Detect which cell encompasses the target text, then output its (X, Y) center coordinate. 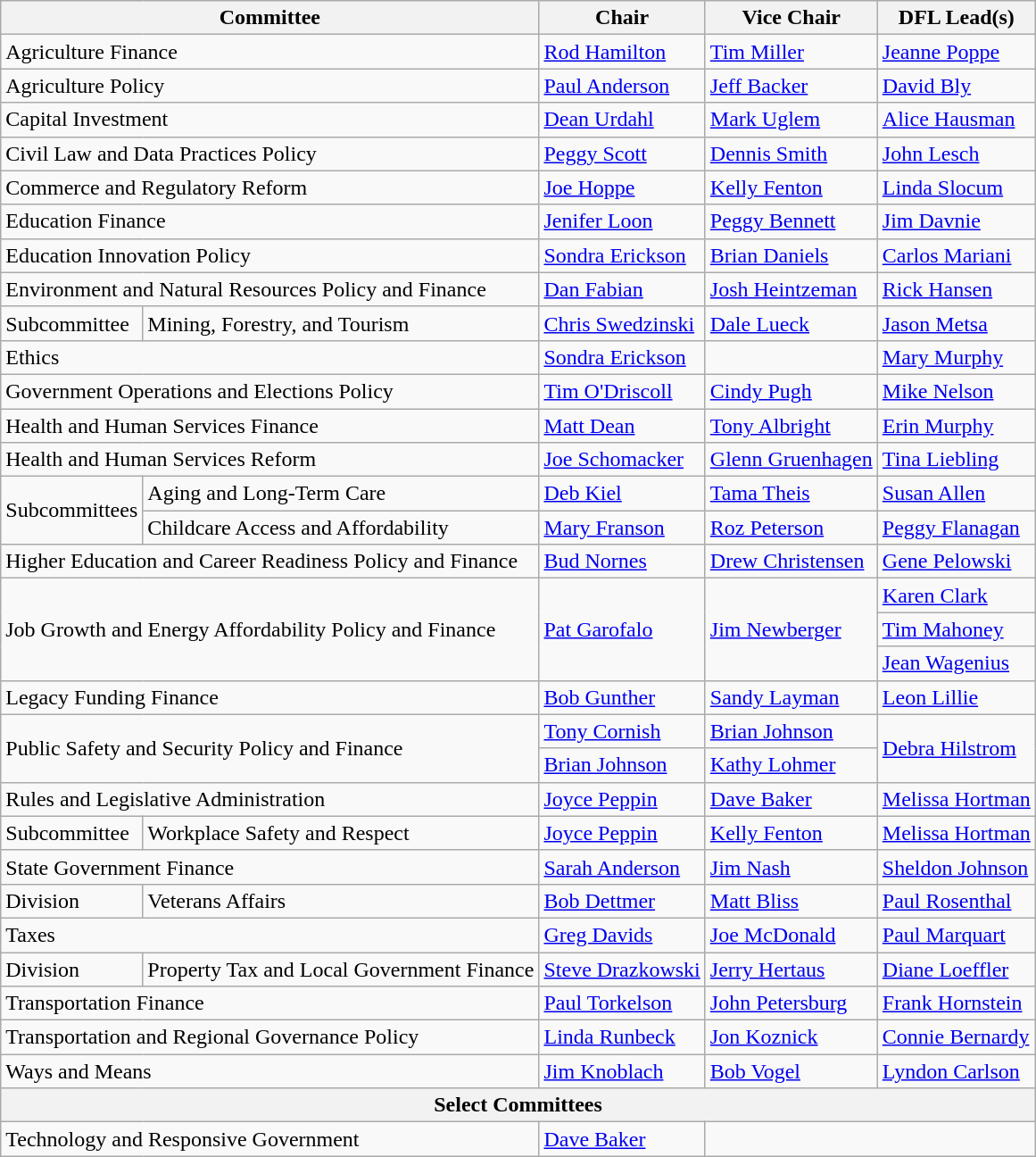
Paul Anderson (622, 86)
Veterans Affairs (341, 901)
Jason Metsa (957, 323)
Ways and Means (269, 1071)
Carlos Mariani (957, 255)
Jim Nash (791, 867)
Jim Knoblach (622, 1071)
Peggy Scott (622, 154)
Commerce and Regulatory Reform (269, 187)
Peggy Bennett (791, 221)
Transportation and Regional Governance Policy (269, 1037)
Tim O'Driscoll (622, 391)
Transportation Finance (269, 1003)
Pat Garofalo (622, 629)
Environment and Natural Resources Policy and Finance (269, 289)
Chris Swedzinski (622, 323)
Jeff Backer (791, 86)
Education Innovation Policy (269, 255)
Paul Marquart (957, 935)
Education Finance (269, 221)
Tina Liebling (957, 460)
Connie Bernardy (957, 1037)
Capital Investment (269, 120)
Karen Clark (957, 595)
Public Safety and Security Policy and Finance (269, 748)
Kathy Lohmer (791, 765)
Government Operations and Elections Policy (269, 391)
Jon Koznick (791, 1037)
Jim Newberger (791, 629)
Health and Human Services Reform (269, 460)
Joe Hoppe (622, 187)
Lyndon Carlson (957, 1071)
Childcare Access and Affordability (341, 528)
Tim Mahoney (957, 629)
Rod Hamilton (622, 52)
Linda Runbeck (622, 1037)
Vice Chair (791, 18)
Dan Fabian (622, 289)
Erin Murphy (957, 426)
Rules and Legislative Administration (269, 799)
DFL Lead(s) (957, 18)
John Petersburg (791, 1003)
Jim Davnie (957, 221)
David Bly (957, 86)
Josh Heintzeman (791, 289)
Sheldon Johnson (957, 867)
John Lesch (957, 154)
Frank Hornstein (957, 1003)
Civil Law and Data Practices Policy (269, 154)
Mike Nelson (957, 391)
Tim Miller (791, 52)
Sarah Anderson (622, 867)
Paul Rosenthal (957, 901)
Jean Wagenius (957, 663)
Greg Davids (622, 935)
Steve Drazkowski (622, 969)
Select Committees (518, 1105)
Tama Theis (791, 494)
Drew Christensen (791, 562)
Technology and Responsive Government (269, 1139)
Rick Hansen (957, 289)
Committee (269, 18)
Mining, Forestry, and Tourism (341, 323)
Gene Pelowski (957, 562)
Diane Loeffler (957, 969)
Jeanne Poppe (957, 52)
Bob Vogel (791, 1071)
Dale Lueck (791, 323)
Dean Urdahl (622, 120)
Dennis Smith (791, 154)
Cindy Pugh (791, 391)
Deb Kiel (622, 494)
Joe Schomacker (622, 460)
Linda Slocum (957, 187)
Tony Albright (791, 426)
State Government Finance (269, 867)
Mary Murphy (957, 357)
Chair (622, 18)
Debra Hilstrom (957, 748)
Sandy Layman (791, 697)
Bud Nornes (622, 562)
Workplace Safety and Respect (341, 833)
Matt Bliss (791, 901)
Legacy Funding Finance (269, 697)
Leon Lillie (957, 697)
Taxes (269, 935)
Joe McDonald (791, 935)
Property Tax and Local Government Finance (341, 969)
Alice Hausman (957, 120)
Ethics (269, 357)
Jenifer Loon (622, 221)
Mary Franson (622, 528)
Paul Torkelson (622, 1003)
Tony Cornish (622, 731)
Higher Education and Career Readiness Policy and Finance (269, 562)
Susan Allen (957, 494)
Brian Daniels (791, 255)
Glenn Gruenhagen (791, 460)
Jerry Hertaus (791, 969)
Agriculture Policy (269, 86)
Mark Uglem (791, 120)
Bob Dettmer (622, 901)
Bob Gunther (622, 697)
Peggy Flanagan (957, 528)
Aging and Long-Term Care (341, 494)
Roz Peterson (791, 528)
Subcommittees (71, 511)
Health and Human Services Finance (269, 426)
Matt Dean (622, 426)
Agriculture Finance (269, 52)
Job Growth and Energy Affordability Policy and Finance (269, 629)
